Determine the (x, y) coordinate at the center of the cell enclosing the given text.  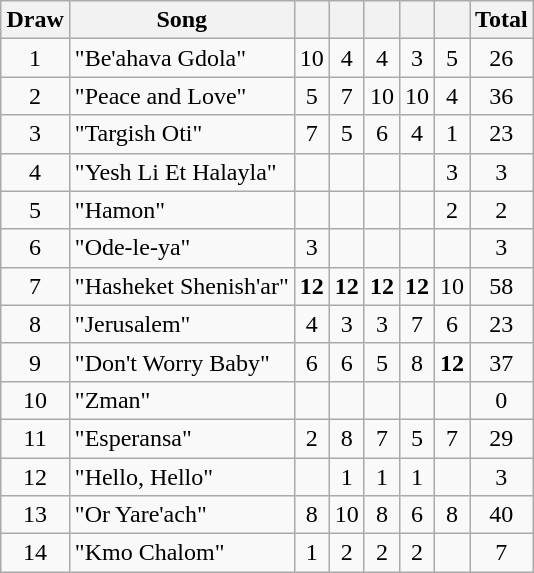
"Jerusalem" (182, 324)
Total (502, 20)
"Esperansa" (182, 438)
26 (502, 58)
"Targish Oti" (182, 134)
11 (35, 438)
"Be'ahava Gdola" (182, 58)
37 (502, 362)
9 (35, 362)
13 (35, 515)
40 (502, 515)
29 (502, 438)
Song (182, 20)
"Or Yare'ach" (182, 515)
"Hello, Hello" (182, 477)
58 (502, 286)
"Ode-le-ya" (182, 248)
"Hasheket Shenish'ar" (182, 286)
"Don't Worry Baby" (182, 362)
"Peace and Love" (182, 96)
14 (35, 553)
"Yesh Li Et Halayla" (182, 172)
"Kmo Chalom" (182, 553)
"Hamon" (182, 210)
Draw (35, 20)
0 (502, 400)
36 (502, 96)
"Zman" (182, 400)
